Output the [x, y] coordinate of the center of the cell containing the given text.  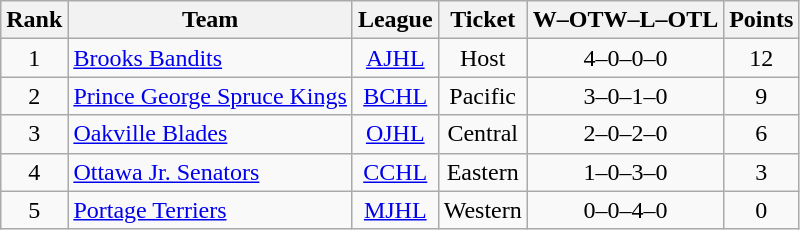
4–0–0–0 [625, 58]
AJHL [395, 58]
Points [762, 20]
Western [482, 210]
Portage Terriers [210, 210]
0 [762, 210]
3–0–1–0 [625, 96]
9 [762, 96]
Team [210, 20]
CCHL [395, 172]
2–0–2–0 [625, 134]
6 [762, 134]
2 [34, 96]
Rank [34, 20]
Central [482, 134]
Eastern [482, 172]
Brooks Bandits [210, 58]
MJHL [395, 210]
Prince George Spruce Kings [210, 96]
Pacific [482, 96]
W–OTW–L–OTL [625, 20]
Host [482, 58]
0–0–4–0 [625, 210]
1 [34, 58]
1–0–3–0 [625, 172]
Oakville Blades [210, 134]
12 [762, 58]
League [395, 20]
Ottawa Jr. Senators [210, 172]
4 [34, 172]
5 [34, 210]
BCHL [395, 96]
OJHL [395, 134]
Ticket [482, 20]
